Extract the [X, Y] coordinate from the center of the cell holding the provided text.  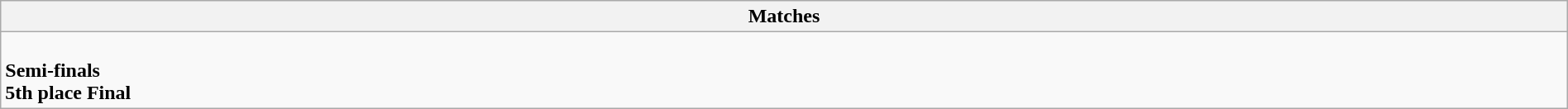
Matches [784, 17]
Semi-finals 5th place Final [784, 70]
